Scan for the cell matching the given text and deliver its [X, Y] coordinate at center. 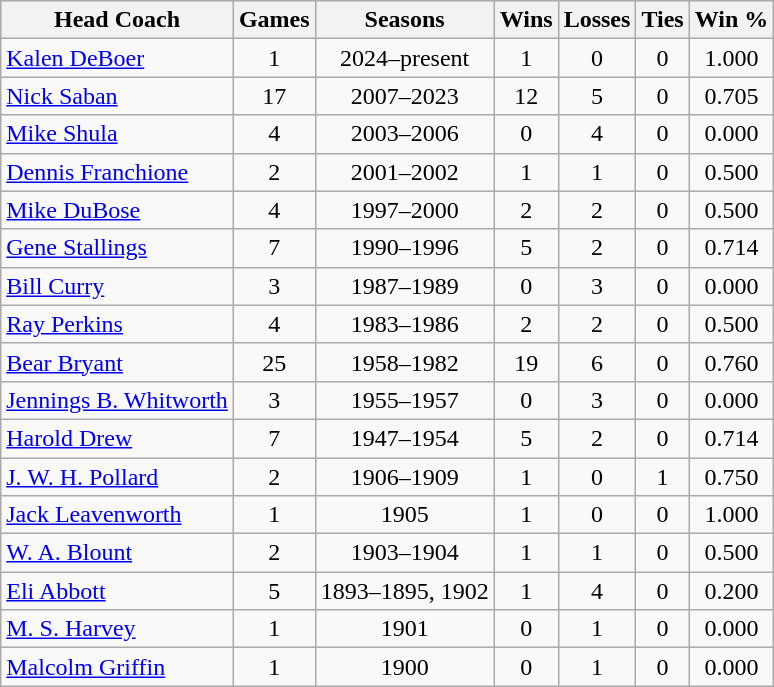
1958–1982 [404, 362]
Mike DuBose [118, 210]
19 [526, 362]
0.200 [732, 591]
1900 [404, 667]
1901 [404, 629]
Mike Shula [118, 134]
1983–1986 [404, 324]
Kalen DeBoer [118, 58]
0.760 [732, 362]
1906–1909 [404, 477]
Seasons [404, 20]
Nick Saban [118, 96]
0.750 [732, 477]
2003–2006 [404, 134]
1947–1954 [404, 438]
Wins [526, 20]
Games [274, 20]
Eli Abbott [118, 591]
Ties [662, 20]
1990–1996 [404, 248]
1905 [404, 515]
Malcolm Griffin [118, 667]
Jack Leavenworth [118, 515]
1987–1989 [404, 286]
W. A. Blount [118, 553]
Dennis Franchione [118, 172]
25 [274, 362]
2024–present [404, 58]
1997–2000 [404, 210]
0.705 [732, 96]
Losses [597, 20]
1903–1904 [404, 553]
6 [597, 362]
Bill Curry [118, 286]
J. W. H. Pollard [118, 477]
M. S. Harvey [118, 629]
2001–2002 [404, 172]
1955–1957 [404, 400]
17 [274, 96]
Head Coach [118, 20]
Bear Bryant [118, 362]
2007–2023 [404, 96]
Gene Stallings [118, 248]
12 [526, 96]
Win % [732, 20]
Ray Perkins [118, 324]
1893–1895, 1902 [404, 591]
Harold Drew [118, 438]
Jennings B. Whitworth [118, 400]
